Return [X, Y] of the center of cell containing provided text 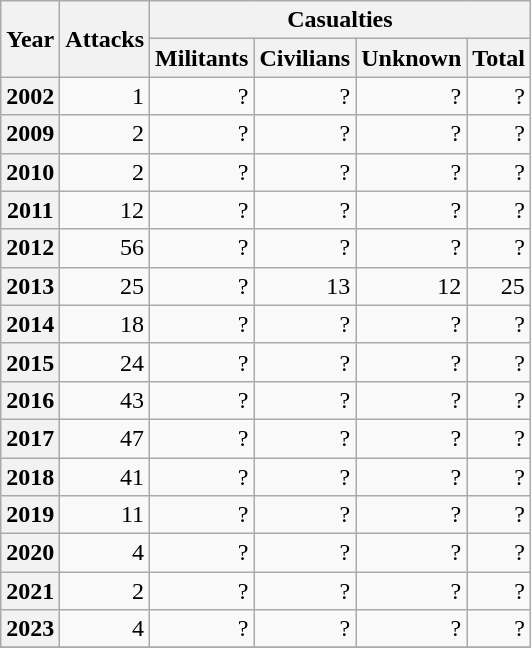
2016 [30, 400]
Total [499, 58]
Militants [202, 58]
Attacks [105, 39]
Casualties [340, 20]
2002 [30, 96]
2020 [30, 553]
2017 [30, 438]
47 [105, 438]
11 [105, 515]
Year [30, 39]
2018 [30, 477]
24 [105, 362]
2014 [30, 324]
41 [105, 477]
1 [105, 96]
2019 [30, 515]
Unknown [412, 58]
2013 [30, 286]
2023 [30, 629]
2012 [30, 248]
56 [105, 248]
2021 [30, 591]
13 [305, 286]
2011 [30, 210]
43 [105, 400]
2009 [30, 134]
Civilians [305, 58]
2010 [30, 172]
2015 [30, 362]
18 [105, 324]
